Scan for the cell matching the given text and deliver its [x, y] coordinate at center. 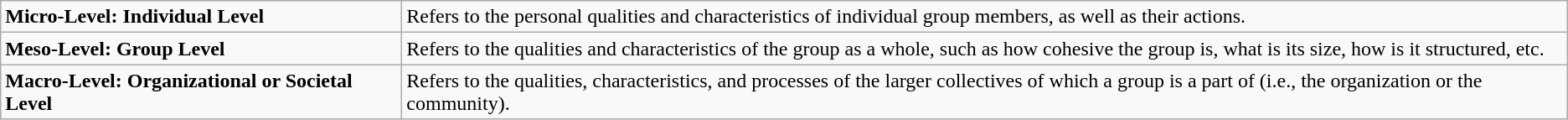
Macro-Level: Organizational or Societal Level [201, 92]
Meso-Level: Group Level [201, 49]
Refers to the qualities and characteristics of the group as a whole, such as how cohesive the group is, what is its size, how is it structured, etc. [985, 49]
Micro-Level: Individual Level [201, 17]
Refers to the personal qualities and characteristics of individual group members, as well as their actions. [985, 17]
